Return the [X, Y] coordinate for the center point of the cell that contains the specified text.  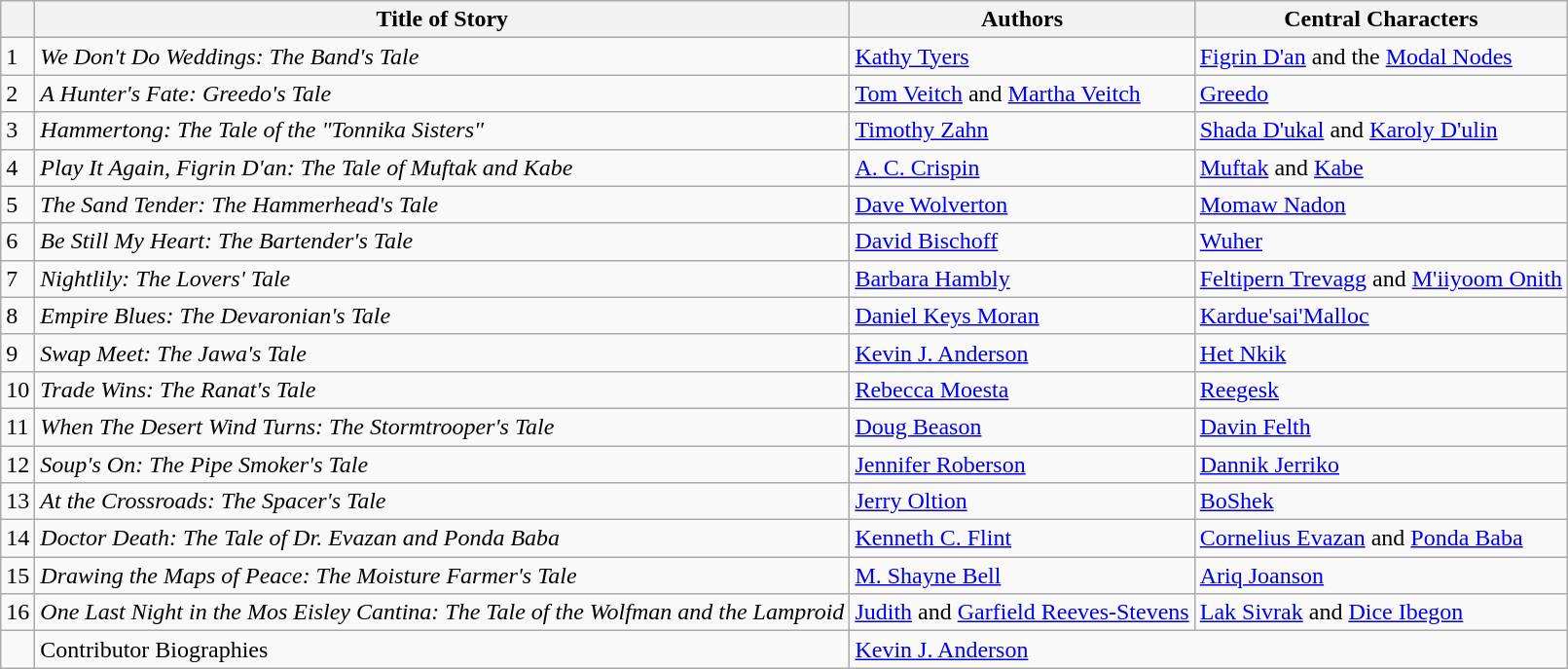
12 [18, 465]
Jerry Oltion [1022, 502]
10 [18, 390]
Ariq Joanson [1380, 576]
Greedo [1380, 93]
We Don't Do Weddings: The Band's Tale [442, 56]
BoShek [1380, 502]
Title of Story [442, 19]
The Sand Tender: The Hammerhead's Tale [442, 204]
Drawing the Maps of Peace: The Moisture Farmer's Tale [442, 576]
One Last Night in the Mos Eisley Cantina: The Tale of the Wolfman and the Lamproid [442, 613]
Doug Beason [1022, 427]
Judith and Garfield Reeves-Stevens [1022, 613]
A. C. Crispin [1022, 167]
2 [18, 93]
1 [18, 56]
Reegesk [1380, 390]
3 [18, 130]
Empire Blues: The Devaronian's Tale [442, 316]
13 [18, 502]
Davin Felth [1380, 427]
Trade Wins: The Ranat's Tale [442, 390]
Jennifer Roberson [1022, 465]
5 [18, 204]
Hammertong: The Tale of the "Tonnika Sisters" [442, 130]
M. Shayne Bell [1022, 576]
Momaw Nadon [1380, 204]
Tom Veitch and Martha Veitch [1022, 93]
Be Still My Heart: The Bartender's Tale [442, 242]
14 [18, 539]
6 [18, 242]
11 [18, 427]
Feltipern Trevagg and M'iiyoom Onith [1380, 279]
Daniel Keys Moran [1022, 316]
Kenneth C. Flint [1022, 539]
Shada D'ukal and Karoly D'ulin [1380, 130]
Dave Wolverton [1022, 204]
Het Nkik [1380, 353]
9 [18, 353]
Swap Meet: The Jawa's Tale [442, 353]
Authors [1022, 19]
Wuher [1380, 242]
Kardue'sai'Malloc [1380, 316]
David Bischoff [1022, 242]
Contributor Biographies [442, 650]
Central Characters [1380, 19]
Play It Again, Figrin D'an: The Tale of Muftak and Kabe [442, 167]
16 [18, 613]
Muftak and Kabe [1380, 167]
4 [18, 167]
Timothy Zahn [1022, 130]
Cornelius Evazan and Ponda Baba [1380, 539]
Figrin D'an and the Modal Nodes [1380, 56]
Lak Sivrak and Dice Ibegon [1380, 613]
When The Desert Wind Turns: The Stormtrooper's Tale [442, 427]
Nightlily: The Lovers' Tale [442, 279]
Barbara Hambly [1022, 279]
Rebecca Moesta [1022, 390]
7 [18, 279]
Soup's On: The Pipe Smoker's Tale [442, 465]
15 [18, 576]
Doctor Death: The Tale of Dr. Evazan and Ponda Baba [442, 539]
A Hunter's Fate: Greedo's Tale [442, 93]
Dannik Jerriko [1380, 465]
Kathy Tyers [1022, 56]
At the Crossroads: The Spacer's Tale [442, 502]
8 [18, 316]
